Detect which cell encompasses the target text, then output its (x, y) center coordinate. 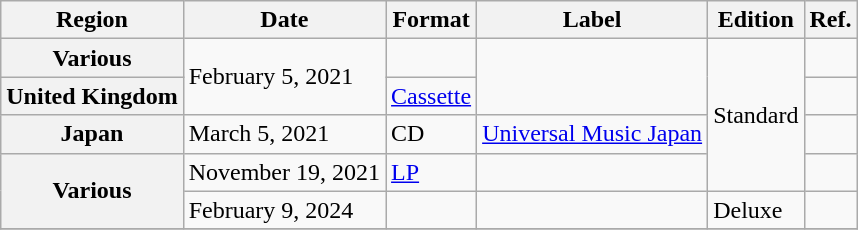
February 5, 2021 (284, 77)
Region (92, 20)
LP (432, 172)
March 5, 2021 (284, 134)
CD (432, 134)
Japan (92, 134)
Label (592, 20)
Format (432, 20)
Ref. (830, 20)
Universal Music Japan (592, 134)
February 9, 2024 (284, 210)
Standard (756, 115)
United Kingdom (92, 96)
November 19, 2021 (284, 172)
Deluxe (756, 210)
Edition (756, 20)
Date (284, 20)
Cassette (432, 96)
